From the cell containing the given text, extract its center point as [X, Y] coordinate. 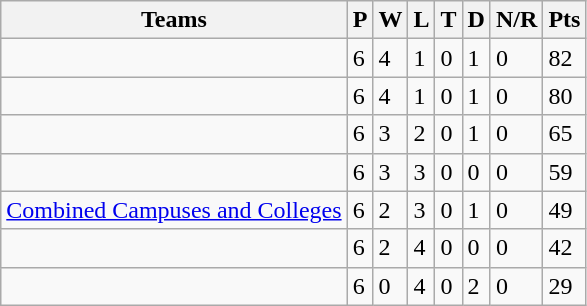
82 [564, 58]
T [448, 20]
42 [564, 248]
80 [564, 96]
P [360, 20]
29 [564, 286]
L [422, 20]
D [476, 20]
Combined Campuses and Colleges [174, 210]
Pts [564, 20]
59 [564, 172]
Teams [174, 20]
49 [564, 210]
N/R [516, 20]
65 [564, 134]
W [390, 20]
